Return the [x, y] coordinate for the center point of the cell that contains the specified text.  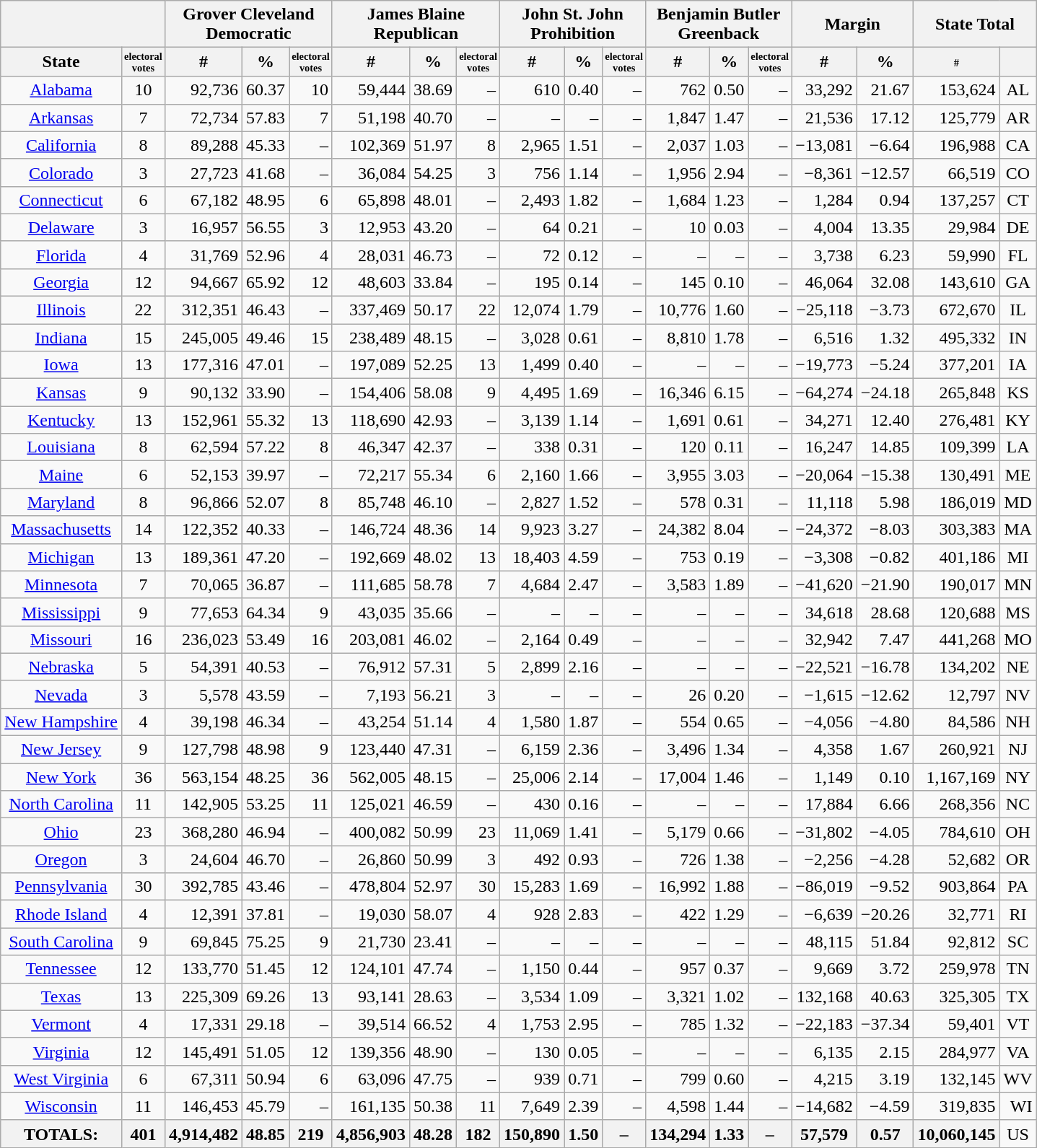
Mississippi [61, 612]
130,491 [957, 475]
64.34 [266, 612]
39,514 [371, 1024]
DE [1018, 227]
57.22 [266, 447]
−4.80 [885, 722]
−64,274 [824, 393]
132,168 [824, 996]
2,493 [533, 200]
753 [678, 557]
48.36 [433, 530]
1,149 [824, 777]
0.71 [583, 1079]
NJ [1018, 750]
Ohio [61, 832]
1,684 [678, 200]
4,856,903 [371, 1134]
43.46 [266, 887]
89,288 [204, 145]
24,382 [678, 530]
−37.34 [885, 1024]
19,030 [371, 914]
21.67 [885, 90]
−16.78 [885, 667]
57.31 [433, 667]
0.94 [885, 200]
PA [1018, 887]
238,489 [371, 338]
610 [533, 90]
Nevada [61, 694]
1,499 [533, 365]
0.37 [729, 969]
3,139 [533, 420]
10,776 [678, 310]
38.69 [433, 90]
51.97 [433, 145]
2,827 [533, 502]
21,730 [371, 942]
134,202 [957, 667]
45.33 [266, 145]
578 [678, 502]
1.66 [583, 475]
South Carolina [61, 942]
1.41 [583, 832]
72,217 [371, 475]
0.49 [583, 639]
4,004 [824, 227]
4,684 [533, 584]
SC [1018, 942]
9,923 [533, 530]
6,516 [824, 338]
6,135 [824, 1051]
259,978 [957, 969]
5.98 [885, 502]
192,669 [371, 557]
52.25 [433, 365]
26 [678, 694]
2.36 [583, 750]
284,977 [957, 1051]
58.07 [433, 914]
0.11 [729, 447]
West Virginia [61, 1079]
VA [1018, 1051]
0.03 [729, 227]
CT [1018, 200]
1.60 [729, 310]
12,797 [957, 694]
57.83 [266, 118]
42.37 [433, 447]
CA [1018, 145]
−25,118 [824, 310]
−24.18 [885, 393]
−24,372 [824, 530]
562,005 [371, 777]
US [1018, 1134]
39,198 [204, 722]
46.34 [266, 722]
50.17 [433, 310]
67,311 [204, 1079]
State Total [975, 25]
6.23 [885, 255]
3.03 [729, 475]
125,021 [371, 805]
245,005 [204, 338]
−4.05 [885, 832]
45.79 [266, 1106]
1,167,169 [957, 777]
13.35 [885, 227]
−5.24 [885, 365]
48.85 [266, 1134]
92,812 [957, 942]
225,309 [204, 996]
40.63 [885, 996]
130 [533, 1051]
195 [533, 282]
11,118 [824, 502]
−20,064 [824, 475]
48.98 [266, 750]
0.20 [729, 694]
Wisconsin [61, 1106]
799 [678, 1079]
Missouri [61, 639]
36.87 [266, 584]
51,198 [371, 118]
NY [1018, 777]
−41,620 [824, 584]
8,810 [678, 338]
29.18 [266, 1024]
8.04 [729, 530]
−4.28 [885, 859]
Massachusetts [61, 530]
3.72 [885, 969]
1,753 [533, 1024]
133,770 [204, 969]
276,481 [957, 420]
1,580 [533, 722]
55.32 [266, 420]
Margin [853, 25]
27,723 [204, 172]
325,305 [957, 996]
32.08 [885, 282]
AL [1018, 90]
69,845 [204, 942]
197,089 [371, 365]
1.44 [729, 1106]
−20.26 [885, 914]
New York [61, 777]
125,779 [957, 118]
17,884 [824, 805]
−15.38 [885, 475]
25,006 [533, 777]
46.70 [266, 859]
Benjamin Butler Greenback [719, 25]
120 [678, 447]
IL [1018, 310]
−3,308 [824, 557]
53.25 [266, 805]
756 [533, 172]
401 [143, 1134]
46.73 [433, 255]
0.16 [583, 805]
1.29 [729, 914]
56.55 [266, 227]
6.66 [885, 805]
Michigan [61, 557]
70,065 [204, 584]
MA [1018, 530]
145 [678, 282]
265,848 [957, 393]
6,159 [533, 750]
3,738 [824, 255]
New Hampshire [61, 722]
43.20 [433, 227]
NH [1018, 722]
48,603 [371, 282]
1.79 [583, 310]
1.52 [583, 502]
9,669 [824, 969]
51.84 [885, 942]
66,519 [957, 172]
161,135 [371, 1106]
AR [1018, 118]
48.28 [433, 1134]
16,992 [678, 887]
6.15 [729, 393]
Florida [61, 255]
−1,615 [824, 694]
0.12 [583, 255]
James BlaineRepublican [416, 25]
−4.59 [885, 1106]
KY [1018, 420]
2,164 [533, 639]
2,965 [533, 145]
1.34 [729, 750]
495,332 [957, 338]
43,035 [371, 612]
51.14 [433, 722]
368,280 [204, 832]
−31,802 [824, 832]
36,084 [371, 172]
903,864 [957, 887]
NE [1018, 667]
51.45 [266, 969]
52,153 [204, 475]
Kentucky [61, 420]
62,594 [204, 447]
−22,521 [824, 667]
1.82 [583, 200]
186,019 [957, 502]
146,724 [371, 530]
−4,056 [824, 722]
72 [533, 255]
48.01 [433, 200]
392,785 [204, 887]
47.31 [433, 750]
2.47 [583, 584]
146,453 [204, 1106]
77,653 [204, 612]
337,469 [371, 310]
2.39 [583, 1106]
102,369 [371, 145]
12,074 [533, 310]
0.05 [583, 1051]
State [61, 62]
153,624 [957, 90]
51.05 [266, 1051]
132,145 [957, 1079]
2.94 [729, 172]
−0.82 [885, 557]
46.02 [433, 639]
127,798 [204, 750]
26,860 [371, 859]
1.67 [885, 750]
219 [311, 1134]
42.93 [433, 420]
54.25 [433, 172]
1.46 [729, 777]
0.14 [583, 282]
123,440 [371, 750]
85,748 [371, 502]
−21.90 [885, 584]
3,955 [678, 475]
3,028 [533, 338]
12.40 [885, 420]
41.68 [266, 172]
3,583 [678, 584]
120,688 [957, 612]
−12.57 [885, 172]
1,847 [678, 118]
319,835 [957, 1106]
OH [1018, 832]
2.14 [583, 777]
−8,361 [824, 172]
−6.64 [885, 145]
NV [1018, 694]
65.92 [266, 282]
MO [1018, 639]
109,399 [957, 447]
0.60 [729, 1079]
−22,183 [824, 1024]
RI [1018, 914]
IN [1018, 338]
Tennessee [61, 969]
11,069 [533, 832]
4,495 [533, 393]
1,150 [533, 969]
1.88 [729, 887]
93,141 [371, 996]
15,283 [533, 887]
29,984 [957, 227]
23.41 [433, 942]
16,957 [204, 227]
46.94 [266, 832]
IA [1018, 365]
7,649 [533, 1106]
1.03 [729, 145]
33.84 [433, 282]
672,670 [957, 310]
ME [1018, 475]
Illinois [61, 310]
50.38 [433, 1106]
48.90 [433, 1051]
1.51 [583, 145]
28.68 [885, 612]
Iowa [61, 365]
52.97 [433, 887]
47.75 [433, 1079]
43,254 [371, 722]
47.74 [433, 969]
260,921 [957, 750]
33,292 [824, 90]
17,004 [678, 777]
Maine [61, 475]
2.16 [583, 667]
118,690 [371, 420]
28,031 [371, 255]
554 [678, 722]
5,578 [204, 694]
46.43 [266, 310]
1.23 [729, 200]
35.66 [433, 612]
4,914,482 [204, 1134]
143,610 [957, 282]
55.34 [433, 475]
GA [1018, 282]
182 [478, 1134]
Virginia [61, 1051]
75.25 [266, 942]
52.07 [266, 502]
92,736 [204, 90]
Texas [61, 996]
49.46 [266, 338]
59,990 [957, 255]
Maryland [61, 502]
177,316 [204, 365]
MN [1018, 584]
478,804 [371, 887]
492 [533, 859]
Colorado [61, 172]
−2,256 [824, 859]
72,734 [204, 118]
Minnesota [61, 584]
784,610 [957, 832]
0.50 [729, 90]
154,406 [371, 393]
37.81 [266, 914]
KS [1018, 393]
−86,019 [824, 887]
Louisiana [61, 447]
441,268 [957, 639]
52.96 [266, 255]
−3.73 [885, 310]
139,356 [371, 1051]
Arkansas [61, 118]
46,064 [824, 282]
−9.52 [885, 887]
17,331 [204, 1024]
43.59 [266, 694]
762 [678, 90]
46.59 [433, 805]
14.85 [885, 447]
21,536 [824, 118]
111,685 [371, 584]
3,496 [678, 750]
5,179 [678, 832]
46.10 [433, 502]
−14,682 [824, 1106]
122,352 [204, 530]
LA [1018, 447]
0.93 [583, 859]
48.95 [266, 200]
VT [1018, 1024]
1.50 [583, 1134]
69.26 [266, 996]
1.33 [729, 1134]
TX [1018, 996]
1.87 [583, 722]
726 [678, 859]
152,961 [204, 420]
−12.62 [885, 694]
1.89 [729, 584]
268,356 [957, 805]
40.53 [266, 667]
MS [1018, 612]
Oregon [61, 859]
189,361 [204, 557]
2,160 [533, 475]
137,257 [957, 200]
1,284 [824, 200]
58.08 [433, 393]
84,586 [957, 722]
−8.03 [885, 530]
12,391 [204, 914]
64 [533, 227]
400,082 [371, 832]
John St. JohnProhibition [573, 25]
NC [1018, 805]
76,912 [371, 667]
7,193 [371, 694]
Connecticut [61, 200]
MI [1018, 557]
39.97 [266, 475]
2.15 [885, 1051]
57,579 [824, 1134]
142,905 [204, 805]
40.33 [266, 530]
4,358 [824, 750]
67,182 [204, 200]
40.70 [433, 118]
145,491 [204, 1051]
63,096 [371, 1079]
47.20 [266, 557]
0.66 [729, 832]
1.47 [729, 118]
4,215 [824, 1079]
MD [1018, 502]
OR [1018, 859]
Vermont [61, 1024]
TOTALS: [61, 1134]
31,769 [204, 255]
928 [533, 914]
48.25 [266, 777]
4.59 [583, 557]
Pennsylvania [61, 887]
TN [1018, 969]
2.95 [583, 1024]
54,391 [204, 667]
56.21 [433, 694]
FL [1018, 255]
312,351 [204, 310]
422 [678, 914]
34,271 [824, 420]
3,534 [533, 996]
0.65 [729, 722]
Alabama [61, 90]
CO [1018, 172]
1.09 [583, 996]
16,247 [824, 447]
124,101 [371, 969]
North Carolina [61, 805]
12,953 [371, 227]
60.37 [266, 90]
−6,639 [824, 914]
58.78 [433, 584]
1.78 [729, 338]
0.21 [583, 227]
2,899 [533, 667]
303,383 [957, 530]
3.27 [583, 530]
59,444 [371, 90]
1,956 [678, 172]
−13,081 [824, 145]
Delaware [61, 227]
52,682 [957, 859]
0.57 [885, 1134]
430 [533, 805]
Indiana [61, 338]
66.52 [433, 1024]
28.63 [433, 996]
1.38 [729, 859]
32,771 [957, 914]
24,604 [204, 859]
48,115 [824, 942]
401,186 [957, 557]
96,866 [204, 502]
10,060,145 [957, 1134]
1,691 [678, 420]
18,403 [533, 557]
3,321 [678, 996]
7.47 [885, 639]
Nebraska [61, 667]
Kansas [61, 393]
48.02 [433, 557]
2.83 [583, 914]
203,081 [371, 639]
32,942 [824, 639]
34,618 [824, 612]
California [61, 145]
46,347 [371, 447]
53.49 [266, 639]
2,037 [678, 145]
65,898 [371, 200]
563,154 [204, 777]
Georgia [61, 282]
17.12 [885, 118]
WI [1018, 1106]
957 [678, 969]
94,667 [204, 282]
47.01 [266, 365]
1.02 [729, 996]
150,890 [533, 1134]
190,017 [957, 584]
0.44 [583, 969]
377,201 [957, 365]
236,023 [204, 639]
196,988 [957, 145]
WV [1018, 1079]
59,401 [957, 1024]
Rhode Island [61, 914]
33.90 [266, 393]
50.94 [266, 1079]
3.19 [885, 1079]
0.19 [729, 557]
Grover ClevelandDemocratic [248, 25]
New Jersey [61, 750]
338 [533, 447]
4,598 [678, 1106]
90,132 [204, 393]
939 [533, 1079]
16,346 [678, 393]
134,294 [678, 1134]
−19,773 [824, 365]
785 [678, 1024]
